Locate the cell with the specified text and output its [X, Y] center coordinate. 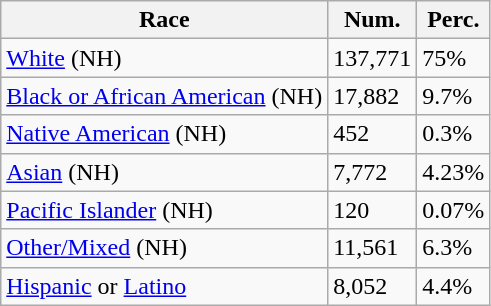
Pacific Islander (NH) [164, 210]
17,882 [372, 96]
7,772 [372, 172]
Hispanic or Latino [164, 286]
White (NH) [164, 58]
Other/Mixed (NH) [164, 248]
75% [454, 58]
Black or African American (NH) [164, 96]
Native American (NH) [164, 134]
11,561 [372, 248]
Race [164, 20]
6.3% [454, 248]
452 [372, 134]
9.7% [454, 96]
137,771 [372, 58]
Asian (NH) [164, 172]
Perc. [454, 20]
0.3% [454, 134]
4.4% [454, 286]
8,052 [372, 286]
Num. [372, 20]
4.23% [454, 172]
0.07% [454, 210]
120 [372, 210]
